Capture the cell that displays the provided text and extract its [X, Y] central coordinate. 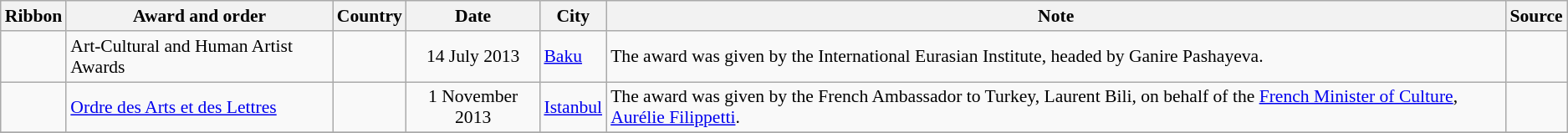
Ordre des Arts et des Lettres [199, 107]
Source [1535, 16]
The award was given by the International Eurasian Institute, headed by Ganire Pashayeva. [1055, 57]
City [573, 16]
Istanbul [573, 107]
1 November 2013 [473, 107]
Date [473, 16]
Award and order [199, 16]
14 July 2013 [473, 57]
Ribbon [33, 16]
Note [1055, 16]
Country [370, 16]
Baku [573, 57]
Art-Cultural and Human Artist Awards [199, 57]
The award was given by the French Ambassador to Turkey, Laurent Bili, on behalf of the French Minister of Culture, Aurélie Filippetti. [1055, 107]
